Determine the [X, Y] coordinate at the center of the cell enclosing the given text.  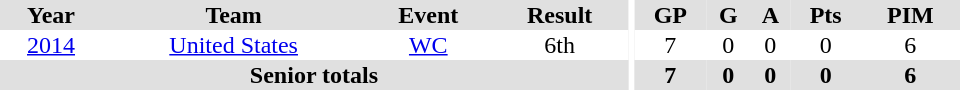
Senior totals [314, 75]
Result [560, 15]
2014 [51, 45]
Pts [826, 15]
6th [560, 45]
PIM [910, 15]
GP [670, 15]
G [728, 15]
Year [51, 15]
Event [428, 15]
A [770, 15]
United States [234, 45]
Team [234, 15]
WC [428, 45]
